From the cell containing the given text, extract its center point as [X, Y] coordinate. 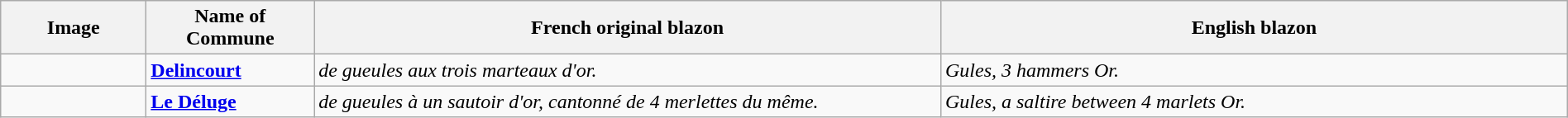
Gules, a saltire between 4 marlets Or. [1254, 101]
Image [74, 28]
Gules, 3 hammers Or. [1254, 70]
English blazon [1254, 28]
Delincourt [230, 70]
de gueules à un sautoir d'or, cantonné de 4 merlettes du même. [628, 101]
Name of Commune [230, 28]
French original blazon [628, 28]
Le Déluge [230, 101]
de gueules aux trois marteaux d'or. [628, 70]
